For the text-containing cell, return its midpoint in (X, Y) coordinate format. 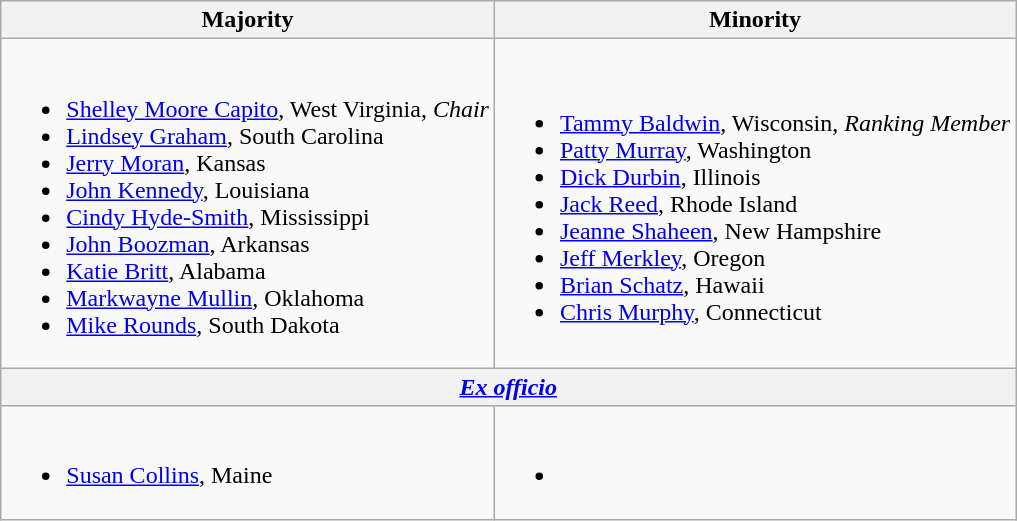
Majority (248, 20)
Minority (754, 20)
Ex officio (508, 387)
Susan Collins, Maine (248, 462)
